Output the [x, y] coordinate of the center of the cell containing the given text.  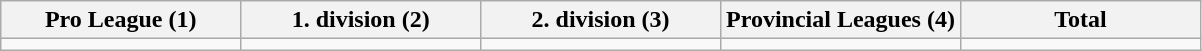
Pro League (1) [121, 20]
Provincial Leagues (4) [841, 20]
2. division (3) [601, 20]
1. division (2) [361, 20]
Total [1080, 20]
